Find where the given text appears and provide that cell's center as (x, y) coordinate. 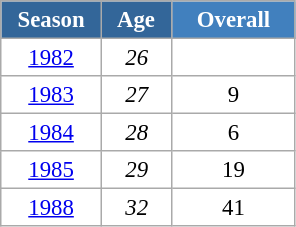
1988 (52, 208)
41 (234, 208)
27 (136, 95)
32 (136, 208)
29 (136, 170)
1984 (52, 133)
Age (136, 20)
1983 (52, 95)
26 (136, 58)
9 (234, 95)
1982 (52, 58)
19 (234, 170)
28 (136, 133)
Overall (234, 20)
Season (52, 20)
1985 (52, 170)
6 (234, 133)
